Pinpoint the cell where the given text exists, returning its [x, y] midpoint coordinate. 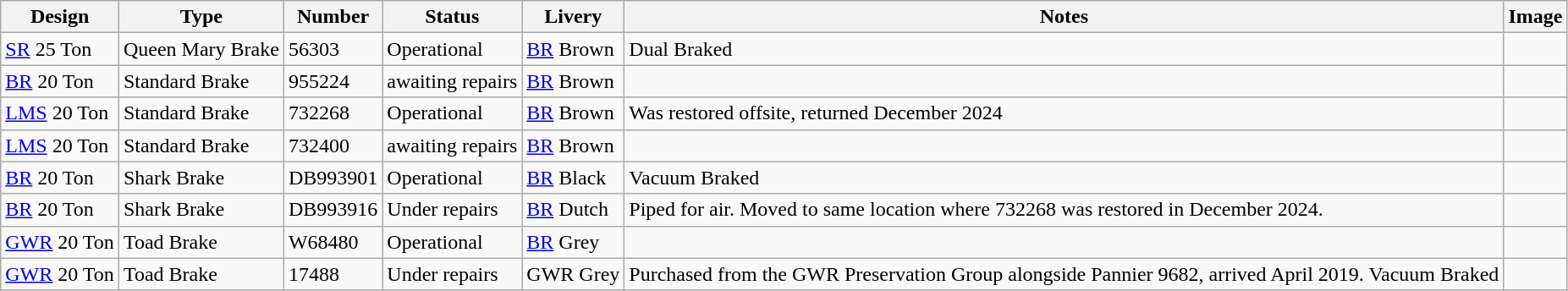
BR Dutch [574, 210]
SR 25 Ton [60, 49]
Number [333, 17]
Notes [1065, 17]
W68480 [333, 242]
DB993916 [333, 210]
Vacuum Braked [1065, 178]
BR Black [574, 178]
BR Grey [574, 242]
Purchased from the GWR Preservation Group alongside Pannier 9682, arrived April 2019. Vacuum Braked [1065, 274]
Queen Mary Brake [201, 49]
955224 [333, 81]
Was restored offsite, returned December 2024 [1065, 113]
Dual Braked [1065, 49]
GWR Grey [574, 274]
732400 [333, 145]
Design [60, 17]
Piped for air. Moved to same location where 732268 was restored in December 2024. [1065, 210]
Livery [574, 17]
56303 [333, 49]
Status [452, 17]
Type [201, 17]
DB993901 [333, 178]
Image [1535, 17]
17488 [333, 274]
732268 [333, 113]
